Locate the cell with the specified text and output its (x, y) center coordinate. 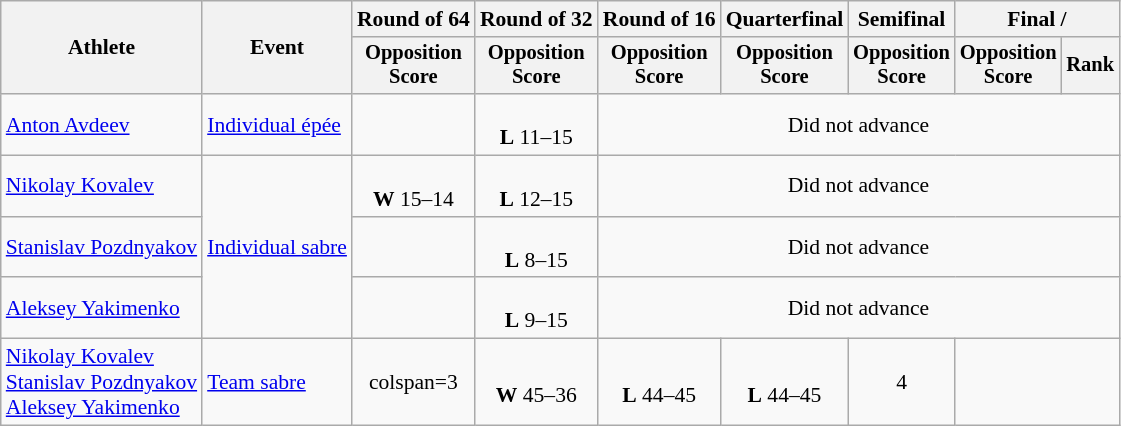
Stanislav Pozdnyakov (102, 248)
Event (277, 48)
Round of 64 (414, 19)
Athlete (102, 48)
Individual épée (277, 124)
Anton Avdeev (102, 124)
Final / (1037, 19)
Nikolay Kovalev (102, 186)
Round of 16 (660, 19)
L 11–15 (536, 124)
Semifinal (902, 19)
L 12–15 (536, 186)
Team sabre (277, 382)
Individual sabre (277, 248)
Round of 32 (536, 19)
Quarterfinal (785, 19)
Rank (1090, 66)
Aleksey Yakimenko (102, 308)
L 9–15 (536, 308)
W 15–14 (414, 186)
L 8–15 (536, 248)
4 (902, 382)
colspan=3 (414, 382)
Nikolay KovalevStanislav PozdnyakovAleksey Yakimenko (102, 382)
W 45–36 (536, 382)
